Detect which cell encompasses the target text, then output its [X, Y] center coordinate. 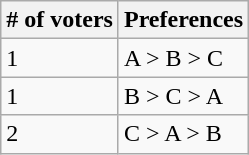
A > B > C [183, 58]
B > C > A [183, 96]
# of voters [60, 20]
2 [60, 134]
Preferences [183, 20]
C > A > B [183, 134]
